Find where the given text appears and provide that cell's center as [x, y] coordinate. 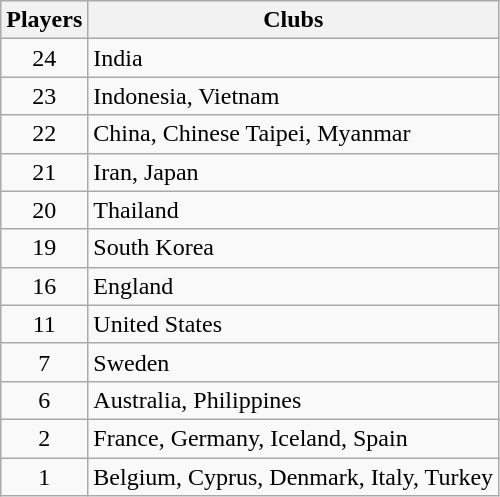
United States [294, 324]
19 [44, 248]
Belgium, Cyprus, Denmark, Italy, Turkey [294, 477]
20 [44, 210]
France, Germany, Iceland, Spain [294, 438]
6 [44, 400]
China, Chinese Taipei, Myanmar [294, 134]
7 [44, 362]
Australia, Philippines [294, 400]
24 [44, 58]
Clubs [294, 20]
11 [44, 324]
22 [44, 134]
23 [44, 96]
England [294, 286]
India [294, 58]
Iran, Japan [294, 172]
2 [44, 438]
Sweden [294, 362]
South Korea [294, 248]
Players [44, 20]
16 [44, 286]
Thailand [294, 210]
21 [44, 172]
Indonesia, Vietnam [294, 96]
1 [44, 477]
